Output the [X, Y] coordinate of the center of the cell containing the given text.  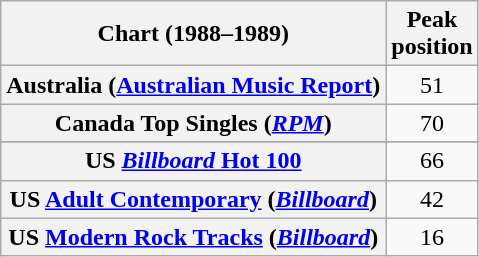
US Adult Contemporary (Billboard) [194, 199]
Canada Top Singles (RPM) [194, 123]
US Billboard Hot 100 [194, 161]
42 [432, 199]
51 [432, 85]
66 [432, 161]
Chart (1988–1989) [194, 34]
US Modern Rock Tracks (Billboard) [194, 237]
16 [432, 237]
70 [432, 123]
Australia (Australian Music Report) [194, 85]
Peakposition [432, 34]
